Return (x, y) of the center of cell containing provided text 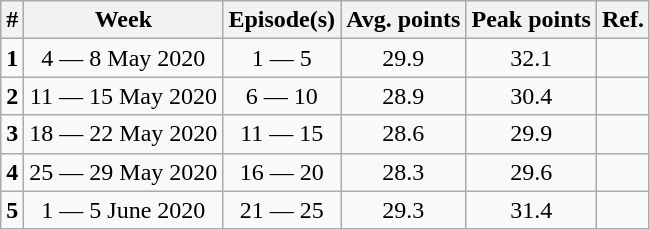
2 (12, 96)
31.4 (531, 210)
29.6 (531, 172)
11 — 15 (282, 134)
# (12, 20)
21 — 25 (282, 210)
Peak points (531, 20)
28.6 (404, 134)
Week (124, 20)
25 — 29 May 2020 (124, 172)
3 (12, 134)
4 (12, 172)
Avg. points (404, 20)
30.4 (531, 96)
1 — 5 June 2020 (124, 210)
1 — 5 (282, 58)
5 (12, 210)
Ref. (622, 20)
29.3 (404, 210)
18 — 22 May 2020 (124, 134)
11 — 15 May 2020 (124, 96)
28.3 (404, 172)
4 — 8 May 2020 (124, 58)
28.9 (404, 96)
6 — 10 (282, 96)
Episode(s) (282, 20)
32.1 (531, 58)
1 (12, 58)
16 — 20 (282, 172)
